Output the (X, Y) coordinate of the center of the cell containing the given text.  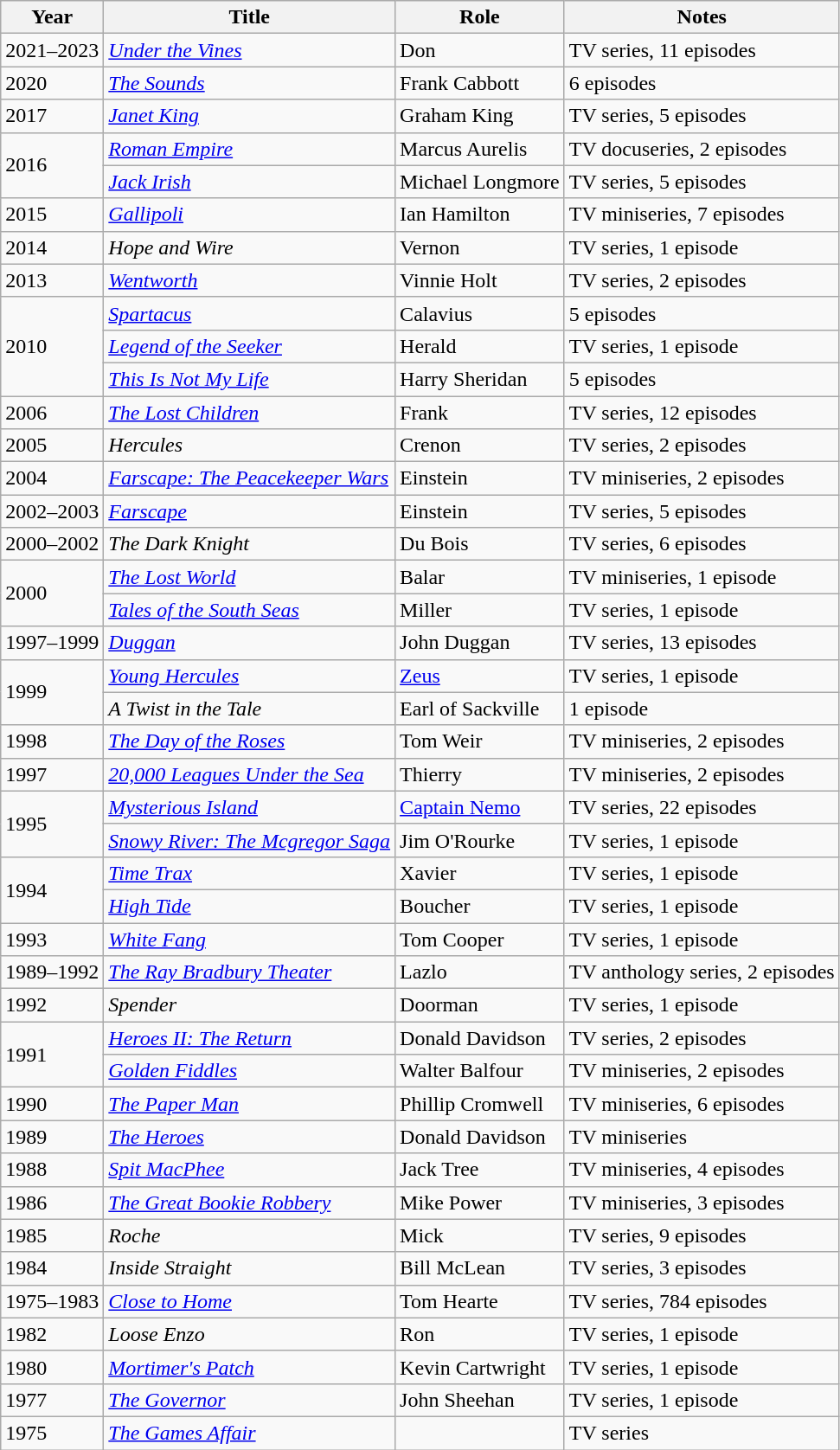
Hope and Wire (249, 247)
Phillip Cromwell (480, 1104)
1998 (52, 741)
The Great Bookie Robbery (249, 1203)
2004 (52, 478)
Bill McLean (480, 1268)
High Tide (249, 906)
TV anthology series, 2 episodes (702, 972)
2014 (52, 247)
1977 (52, 1400)
TV series, 12 episodes (702, 413)
Mysterious Island (249, 807)
1982 (52, 1334)
Captain Nemo (480, 807)
1980 (52, 1367)
Don (480, 50)
Tom Hearte (480, 1301)
Roche (249, 1235)
1986 (52, 1203)
Thierry (480, 774)
The Lost World (249, 577)
Inside Straight (249, 1268)
Young Hercules (249, 676)
TV miniseries, 3 episodes (702, 1203)
Walter Balfour (480, 1071)
Farscape: The Peacekeeper Wars (249, 478)
Crenon (480, 446)
Jack Tree (480, 1170)
Hercules (249, 446)
Lazlo (480, 972)
TV docuseries, 2 episodes (702, 149)
TV miniseries, 7 episodes (702, 215)
Michael Longmore (480, 182)
Duggan (249, 643)
TV miniseries (702, 1137)
Under the Vines (249, 50)
Spender (249, 1005)
Mike Power (480, 1203)
Earl of Sackville (480, 709)
Legend of the Seeker (249, 346)
TV series, 22 episodes (702, 807)
The Paper Man (249, 1104)
Tales of the South Seas (249, 610)
TV series, 11 episodes (702, 50)
Loose Enzo (249, 1334)
A Twist in the Tale (249, 709)
Ian Hamilton (480, 215)
2020 (52, 83)
1989–1992 (52, 972)
TV series, 9 episodes (702, 1235)
Xavier (480, 873)
John Duggan (480, 643)
Zeus (480, 676)
Time Trax (249, 873)
2000–2002 (52, 544)
1989 (52, 1137)
Du Bois (480, 544)
The Governor (249, 1400)
The Sounds (249, 83)
Snowy River: The Mcgregor Saga (249, 840)
The Day of the Roses (249, 741)
Jim O'Rourke (480, 840)
Balar (480, 577)
Role (480, 17)
Kevin Cartwright (480, 1367)
Wentworth (249, 280)
Roman Empire (249, 149)
TV series, 6 episodes (702, 544)
1985 (52, 1235)
TV miniseries, 4 episodes (702, 1170)
1997–1999 (52, 643)
Spit MacPhee (249, 1170)
Vernon (480, 247)
1988 (52, 1170)
6 episodes (702, 83)
Spartacus (249, 313)
1990 (52, 1104)
Frank (480, 413)
Boucher (480, 906)
2006 (52, 413)
Year (52, 17)
The Lost Children (249, 413)
The Ray Bradbury Theater (249, 972)
The Heroes (249, 1137)
White Fang (249, 939)
Tom Weir (480, 741)
The Dark Knight (249, 544)
1994 (52, 889)
Title (249, 17)
Calavius (480, 313)
TV series, 784 episodes (702, 1301)
2005 (52, 446)
1995 (52, 824)
1975 (52, 1433)
Mick (480, 1235)
1997 (52, 774)
1984 (52, 1268)
TV miniseries, 1 episode (702, 577)
2021–2023 (52, 50)
Heroes II: The Return (249, 1038)
Vinnie Holt (480, 280)
Jack Irish (249, 182)
2010 (52, 346)
Doorman (480, 1005)
Notes (702, 17)
TV series, 3 episodes (702, 1268)
John Sheehan (480, 1400)
TV series, 13 episodes (702, 643)
2000 (52, 593)
1993 (52, 939)
2002–2003 (52, 511)
This Is Not My Life (249, 379)
Gallipoli (249, 215)
TV miniseries, 6 episodes (702, 1104)
Close to Home (249, 1301)
2016 (52, 165)
Herald (480, 346)
2017 (52, 116)
1991 (52, 1055)
Marcus Aurelis (480, 149)
20,000 Leagues Under the Sea (249, 774)
Mortimer's Patch (249, 1367)
Farscape (249, 511)
2013 (52, 280)
Harry Sheridan (480, 379)
1992 (52, 1005)
The Games Affair (249, 1433)
1975–1983 (52, 1301)
TV series (702, 1433)
Miller (480, 610)
Tom Cooper (480, 939)
2015 (52, 215)
Janet King (249, 116)
Golden Fiddles (249, 1071)
1 episode (702, 709)
Ron (480, 1334)
Graham King (480, 116)
Frank Cabbott (480, 83)
1999 (52, 692)
